Provide the (x, y) coordinate of the cell's center where the given text is located.  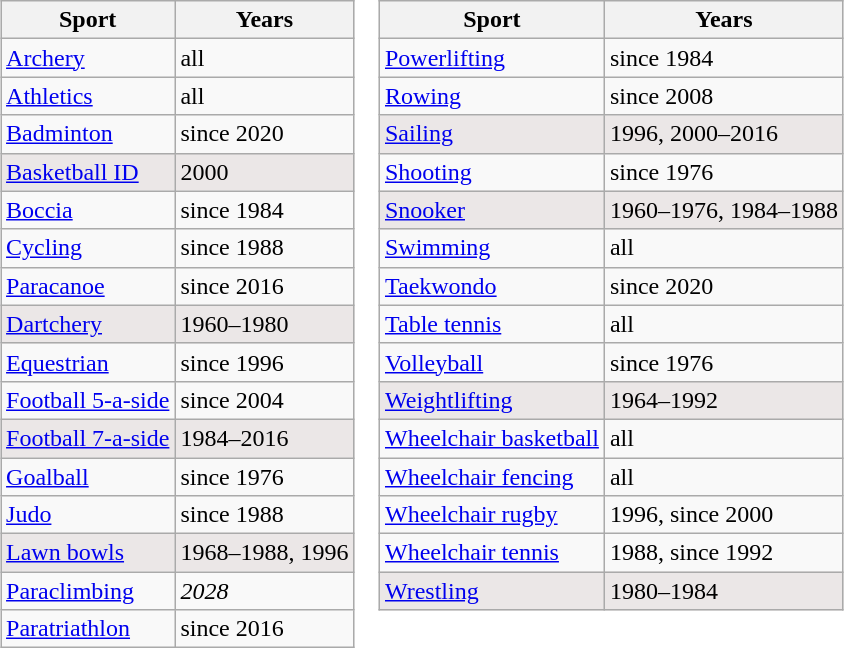
Weightlifting (492, 400)
Equestrian (88, 362)
2028 (264, 591)
Paracanoe (88, 286)
1996, since 2000 (724, 515)
Wheelchair basketball (492, 438)
Taekwondo (492, 286)
1960–1980 (264, 324)
1960–1976, 1984–1988 (724, 210)
Rowing (492, 96)
1980–1984 (724, 591)
Cycling (88, 248)
since 2008 (724, 96)
Powerlifting (492, 58)
Wheelchair rugby (492, 515)
1988, since 1992 (724, 553)
Football 5-a-side (88, 400)
Paratriathlon (88, 629)
Badminton (88, 134)
Sailing (492, 134)
Athletics (88, 96)
Lawn bowls (88, 553)
1968–1988, 1996 (264, 553)
1964–1992 (724, 400)
Wrestling (492, 591)
Snooker (492, 210)
Table tennis (492, 324)
Football 7-a-side (88, 438)
Basketball ID (88, 172)
since 2004 (264, 400)
Swimming (492, 248)
Judo (88, 515)
1984–2016 (264, 438)
Volleyball (492, 362)
Archery (88, 58)
Goalball (88, 477)
since 1996 (264, 362)
Dartchery (88, 324)
Shooting (492, 172)
1996, 2000–2016 (724, 134)
Wheelchair tennis (492, 553)
2000 (264, 172)
Wheelchair fencing (492, 477)
Boccia (88, 210)
Paraclimbing (88, 591)
